Determine the (X, Y) coordinate at the center of the cell enclosing the given text.  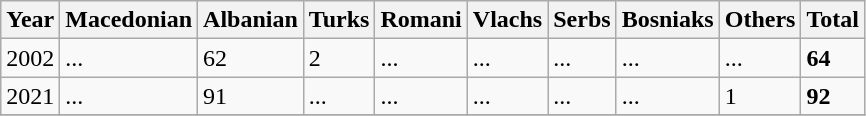
2 (339, 58)
Turks (339, 20)
Vlachs (507, 20)
Serbs (582, 20)
92 (833, 96)
Year (30, 20)
Albanian (251, 20)
1 (760, 96)
91 (251, 96)
64 (833, 58)
62 (251, 58)
Others (760, 20)
Romani (421, 20)
Bosniaks (668, 20)
Total (833, 20)
2002 (30, 58)
Macedonian (129, 20)
2021 (30, 96)
